Output the (X, Y) coordinate of the center of the cell containing the given text.  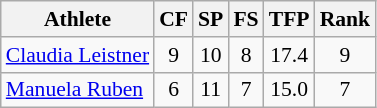
10 (210, 55)
Manuela Ruben (78, 90)
CF (174, 19)
TFP (290, 19)
Rank (346, 19)
SP (210, 19)
Athlete (78, 19)
11 (210, 90)
Claudia Leistner (78, 55)
17.4 (290, 55)
FS (246, 19)
15.0 (290, 90)
6 (174, 90)
8 (246, 55)
